Determine the (X, Y) coordinate at the center of the cell enclosing the given text.  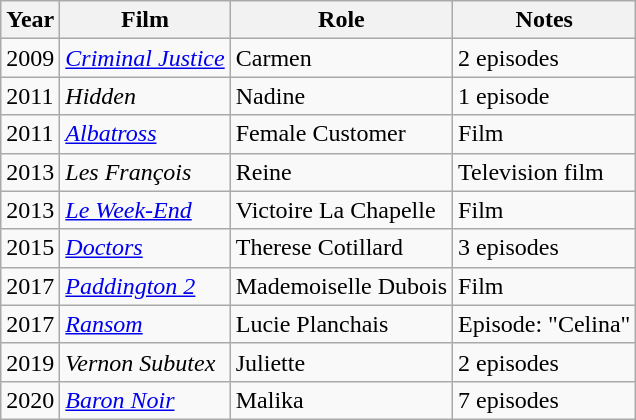
Ransom (145, 324)
Mademoiselle Dubois (341, 286)
Nadine (341, 96)
Notes (544, 20)
2015 (30, 248)
Juliette (341, 362)
Malika (341, 400)
Episode: "Celina" (544, 324)
7 episodes (544, 400)
Lucie Planchais (341, 324)
Year (30, 20)
Television film (544, 172)
Paddington 2 (145, 286)
1 episode (544, 96)
Criminal Justice (145, 58)
Albatross (145, 134)
Vernon Subutex (145, 362)
Victoire La Chapelle (341, 210)
Reine (341, 172)
2020 (30, 400)
Carmen (341, 58)
Role (341, 20)
Hidden (145, 96)
Le Week-End (145, 210)
3 episodes (544, 248)
Female Customer (341, 134)
Baron Noir (145, 400)
2019 (30, 362)
Therese Cotillard (341, 248)
Les François (145, 172)
2009 (30, 58)
Doctors (145, 248)
